Pinpoint the cell where the given text exists, returning its [X, Y] midpoint coordinate. 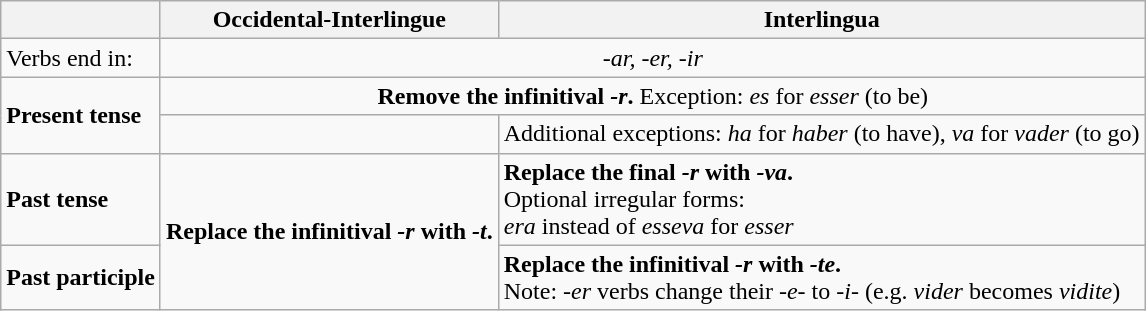
Replace the final -r with -va.Optional irregular forms:era instead of esseva for esser [822, 199]
Additional exceptions: ha for haber (to have), va for vader (to go) [822, 134]
Remove the infinitival -r. Exception: es for esser (to be) [652, 96]
Past participle [81, 278]
Replace the infinitival -r with -t. [329, 232]
Past tense [81, 199]
Verbs end in: [81, 58]
-ar, -er, -ir [652, 58]
Present tense [81, 115]
Interlingua [822, 20]
Occidental-Interlingue [329, 20]
Replace the infinitival -r with -te.Note: -er verbs change their -e- to -i- (e.g. vider becomes vidite) [822, 278]
